Search for the cell housing the specified text and yield its (X, Y) center coordinate. 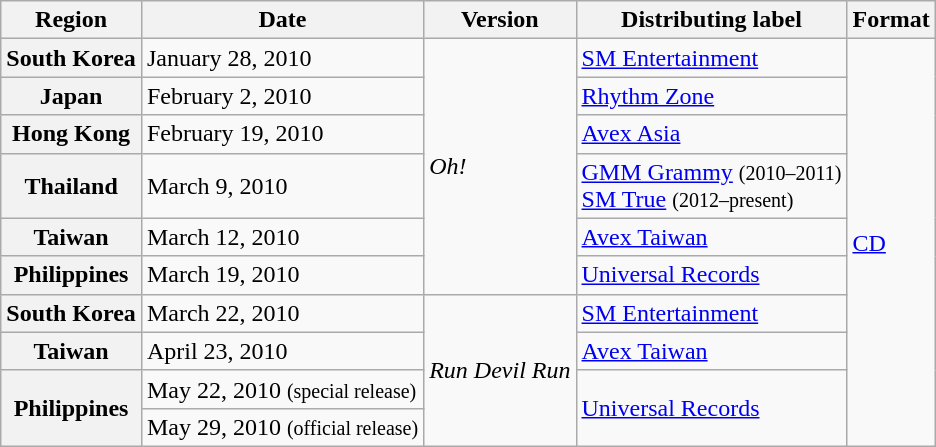
January 28, 2010 (282, 58)
March 12, 2010 (282, 237)
Hong Kong (72, 134)
March 19, 2010 (282, 275)
GMM Grammy (2010–2011)SM True (2012–present) (712, 186)
Rhythm Zone (712, 96)
Version (500, 20)
February 19, 2010 (282, 134)
Thailand (72, 186)
Avex Asia (712, 134)
March 22, 2010 (282, 313)
Japan (72, 96)
Oh! (500, 166)
Run Devil Run (500, 370)
Date (282, 20)
Format (891, 20)
February 2, 2010 (282, 96)
CD (891, 243)
May 22, 2010 (special release) (282, 389)
Distributing label (712, 20)
May 29, 2010 (official release) (282, 427)
March 9, 2010 (282, 186)
April 23, 2010 (282, 351)
Region (72, 20)
